Output the [x, y] coordinate of the center of the cell containing the given text.  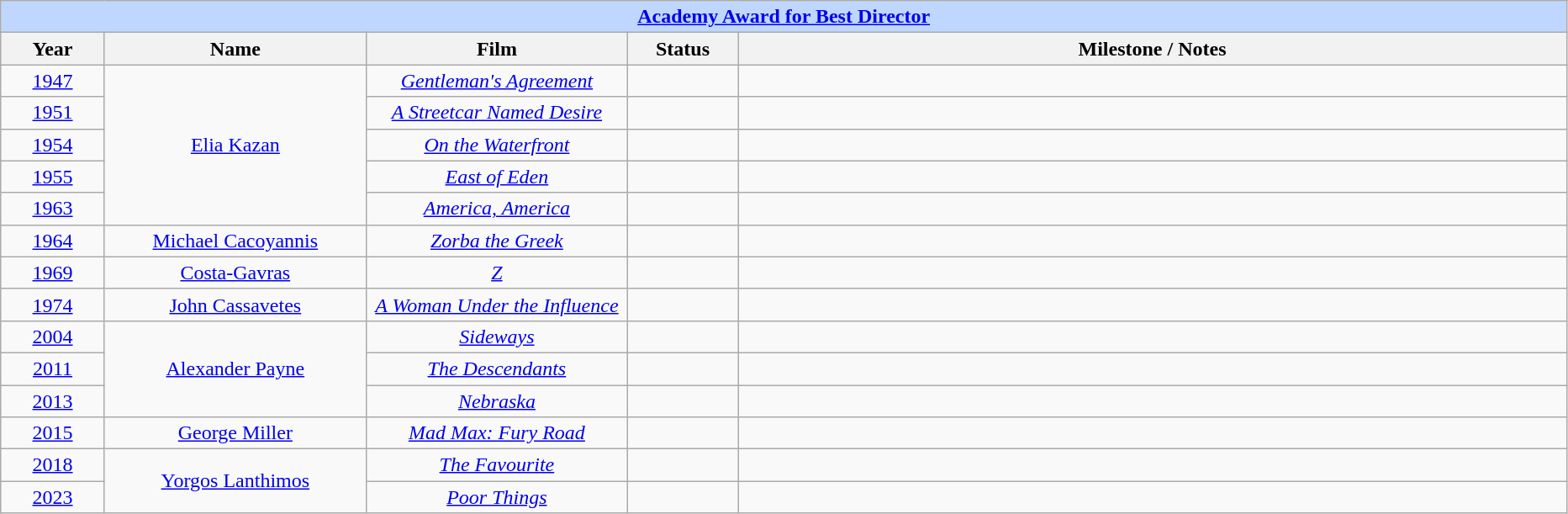
The Descendants [496, 368]
A Streetcar Named Desire [496, 113]
Nebraska [496, 401]
2023 [53, 497]
Zorba the Greek [496, 241]
John Cassavetes [235, 305]
America, America [496, 209]
1963 [53, 209]
Yorgos Lanthimos [235, 481]
Mad Max: Fury Road [496, 433]
1955 [53, 177]
2013 [53, 401]
Status [683, 49]
1964 [53, 241]
On the Waterfront [496, 145]
Elia Kazan [235, 145]
Costa-Gavras [235, 273]
Poor Things [496, 497]
2004 [53, 336]
1954 [53, 145]
1969 [53, 273]
1974 [53, 305]
Film [496, 49]
1947 [53, 81]
George Miller [235, 433]
Z [496, 273]
Gentleman's Agreement [496, 81]
Milestone / Notes [1153, 49]
East of Eden [496, 177]
2011 [53, 368]
Sideways [496, 336]
Name [235, 49]
Academy Award for Best Director [784, 17]
A Woman Under the Influence [496, 305]
Year [53, 49]
The Favourite [496, 465]
1951 [53, 113]
2018 [53, 465]
Michael Cacoyannis [235, 241]
Alexander Payne [235, 368]
2015 [53, 433]
